For the text-containing cell, return its midpoint in [x, y] coordinate format. 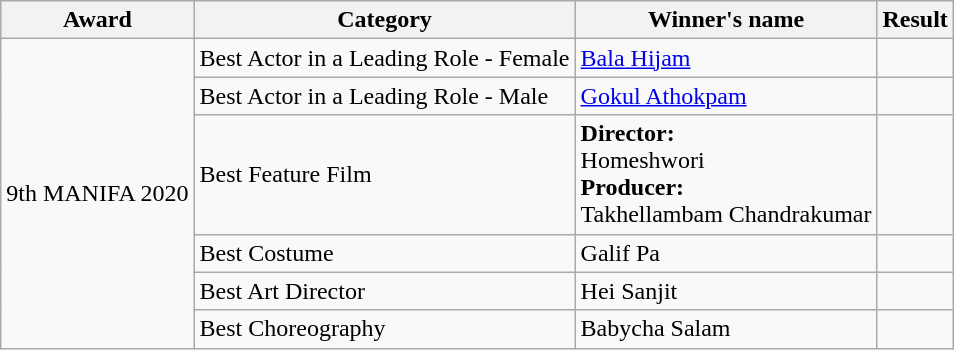
Gokul Athokpam [726, 96]
Best Actor in a Leading Role - Male [384, 96]
Galif Pa [726, 253]
Hei Sanjit [726, 291]
Result [915, 20]
Award [98, 20]
Best Actor in a Leading Role - Female [384, 58]
Category [384, 20]
Best Costume [384, 253]
9th MANIFA 2020 [98, 194]
Best Art Director [384, 291]
Best Choreography [384, 329]
Babycha Salam [726, 329]
Best Feature Film [384, 174]
Bala Hijam [726, 58]
Director:HomeshworiProducer:Takhellambam Chandrakumar [726, 174]
Winner's name [726, 20]
